Return [x, y] of the center of cell containing provided text 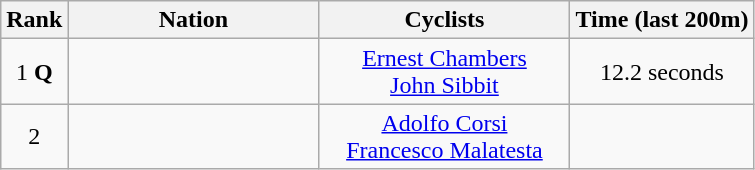
12.2 seconds [662, 72]
Nation [194, 20]
Rank [34, 20]
Cyclists [444, 20]
Time (last 200m) [662, 20]
1 Q [34, 72]
Adolfo Corsi Francesco Malatesta [444, 136]
2 [34, 136]
Ernest Chambers John Sibbit [444, 72]
